Return [x, y] of the center of cell containing provided text 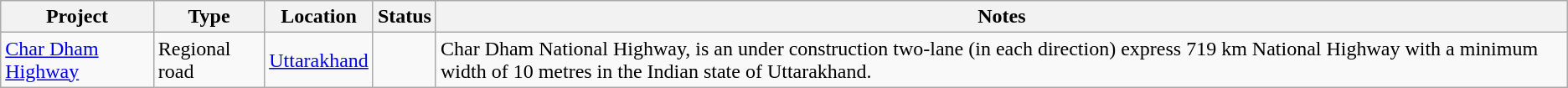
Uttarakhand [319, 60]
Status [404, 17]
Type [209, 17]
Project [77, 17]
Char Dham Highway [77, 60]
Notes [1002, 17]
Regional road [209, 60]
Location [319, 17]
